Locate the cell with the specified text and output its [x, y] center coordinate. 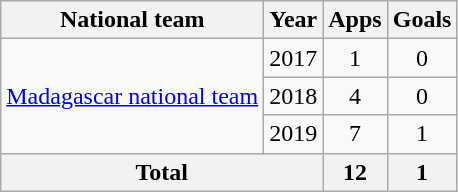
7 [355, 134]
Goals [422, 20]
4 [355, 96]
National team [132, 20]
2017 [294, 58]
Madagascar national team [132, 96]
12 [355, 172]
Year [294, 20]
2019 [294, 134]
2018 [294, 96]
Apps [355, 20]
Total [162, 172]
